Detect which cell encompasses the target text, then output its [x, y] center coordinate. 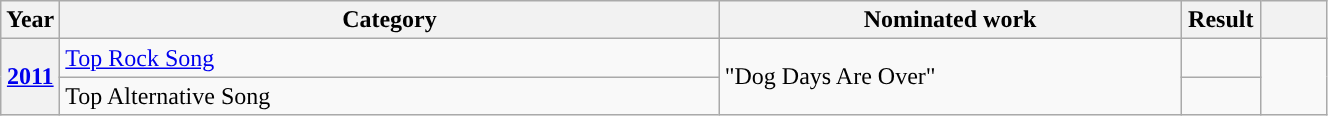
Category [390, 20]
2011 [30, 77]
Top Rock Song [390, 58]
Year [30, 20]
"Dog Days Are Over" [950, 77]
Nominated work [950, 20]
Result [1221, 20]
Top Alternative Song [390, 96]
